Provide the [X, Y] coordinate of the cell's center where the given text is located.  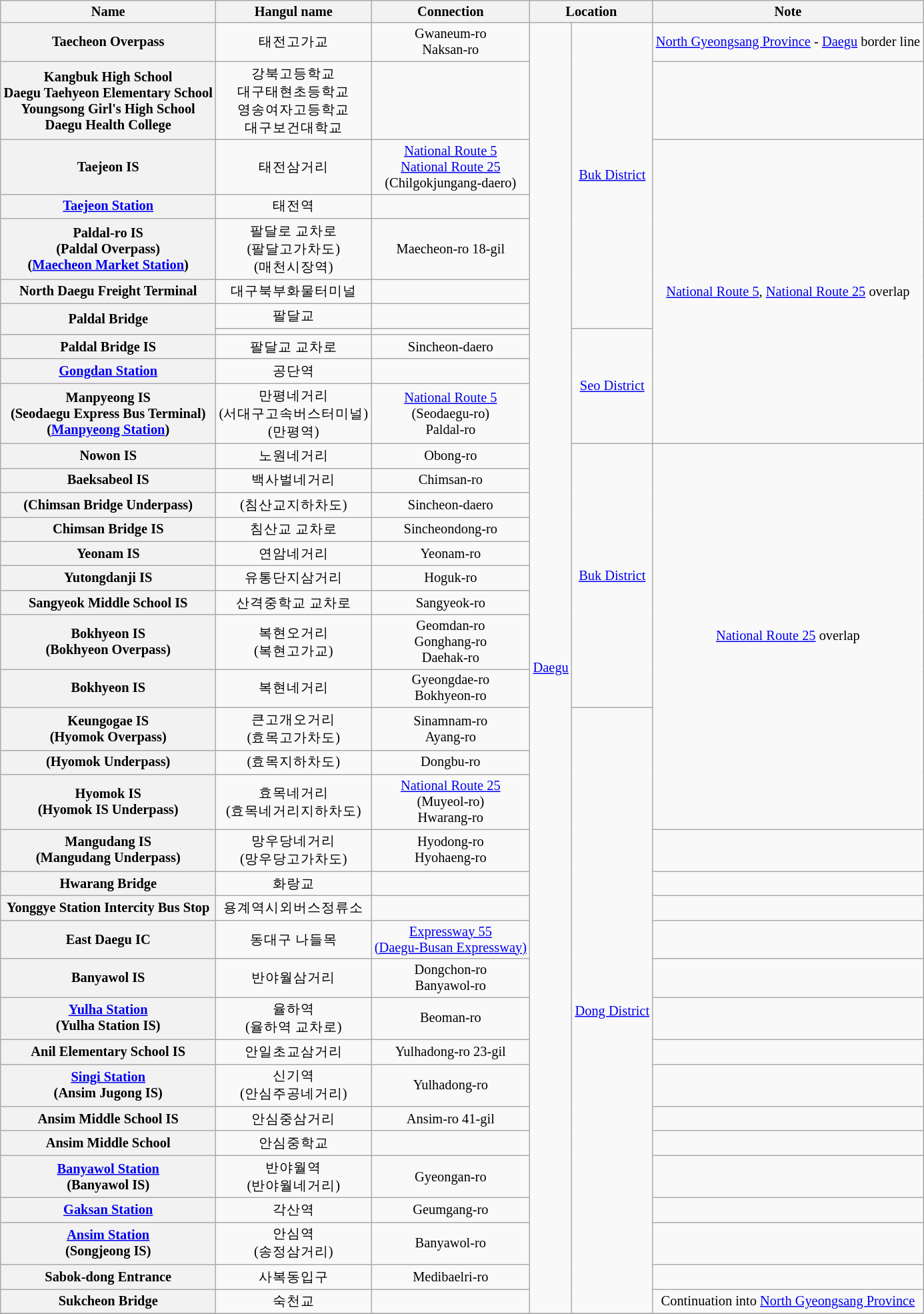
연암네거리 [293, 553]
산격중학교 교차로 [293, 603]
Sukcheon Bridge [108, 1301]
동대구 나들목 [293, 939]
대구북부화물터미널 [293, 291]
Beoman-ro [451, 1018]
Sangyeok-ro [451, 603]
Gyeongdae-roBokhyeon-ro [451, 688]
태전고가교 [293, 42]
Yonggye Station Intercity Bus Stop [108, 908]
East Daegu IC [108, 939]
Dongchon-roBanyawol-ro [451, 978]
National Route 25 overlap [788, 636]
Sinamnam-roAyang-ro [451, 729]
공단역 [293, 371]
Gaksan Station [108, 1209]
태전삼거리 [293, 167]
Yeonam IS [108, 553]
율하역(율하역 교차로) [293, 1018]
안심중학교 [293, 1143]
Ansim Middle School [108, 1143]
Hoguk-ro [451, 577]
Obong-ro [451, 456]
Dongbu-ro [451, 763]
효목네거리(효목네거리지하차도) [293, 801]
각산역 [293, 1209]
용계역시외버스정류소 [293, 908]
반야월역(반야월네거리) [293, 1177]
Bokhyeon IS(Bokhyeon Overpass) [108, 642]
화랑교 [293, 884]
Yulhadong-ro 23-gil [451, 1052]
Name [108, 11]
신기역(안심주공네거리) [293, 1085]
복현오거리(복현고가교) [293, 642]
Keungogae IS(Hyomok Overpass) [108, 729]
노원네거리 [293, 456]
(Hyomok Underpass) [108, 763]
Yulha Station(Yulha Station IS) [108, 1018]
Yutongdanji IS [108, 577]
(Chimsan Bridge Underpass) [108, 505]
Yeonam-ro [451, 553]
망우당네거리(망우당고가차도) [293, 850]
Connection [451, 11]
Gwaneum-roNaksan-ro [451, 42]
Paldal Bridge [108, 319]
Hangul name [293, 11]
North Daegu Freight Terminal [108, 291]
Kangbuk High SchoolDaegu Taehyeon Elementary SchoolYoungsong Girl's High SchoolDaegu Health College [108, 101]
National Route 5National Route 25(Chilgokjungang-daero) [451, 167]
사복동입구 [293, 1277]
반야월삼거리 [293, 978]
태전역 [293, 207]
Seo District [612, 386]
(침산교지하차도) [293, 505]
Hyomok IS(Hyomok IS Underpass) [108, 801]
팔달로 교차로(팔달고가차도)(매천시장역) [293, 249]
복현네거리 [293, 688]
Location [591, 11]
Chimsan-ro [451, 480]
팔달교 [293, 316]
Anil Elementary School IS [108, 1052]
Note [788, 11]
안심중삼거리 [293, 1119]
팔달교 교차로 [293, 347]
Continuation into North Gyeongsang Province [788, 1301]
Banyawol Station(Banyawol IS) [108, 1177]
Dong District [612, 1011]
안심역(송정삼거리) [293, 1243]
Geomdan-roGonghang-roDaehak-ro [451, 642]
Taejeon IS [108, 167]
Daegu [551, 668]
Hwarang Bridge [108, 884]
Ansim Station(Songjeong IS) [108, 1243]
Sabok-dong Entrance [108, 1277]
백사벌네거리 [293, 480]
Sangyeok Middle School IS [108, 603]
Bokhyeon IS [108, 688]
Ansim-ro 41-gil [451, 1119]
Medibaelri-ro [451, 1277]
National Route 5, National Route 25 overlap [788, 291]
만평네거리(서대구고속버스터미널)(만평역) [293, 413]
North Gyeongsang Province - Daegu border line [788, 42]
Banyawol-ro [451, 1243]
Hyodong-roHyohaeng-ro [451, 850]
Expressway 55(Daegu-Busan Expressway) [451, 939]
Manpyeong IS(Seodaegu Express Bus Terminal)(Manpyeong Station) [108, 413]
Ansim Middle School IS [108, 1119]
유통단지삼거리 [293, 577]
안일초교삼거리 [293, 1052]
Chimsan Bridge IS [108, 529]
Yulhadong-ro [451, 1085]
National Route 5(Seodaegu-ro)Paldal-ro [451, 413]
Singi Station(Ansim Jugong IS) [108, 1085]
(효목지하차도) [293, 763]
큰고개오거리(효목고가차도) [293, 729]
National Route 25(Muyeol-ro)Hwarang-ro [451, 801]
Paldal-ro IS(Paldal Overpass)(Maecheon Market Station) [108, 249]
Sincheondong-ro [451, 529]
Taecheon Overpass [108, 42]
Geumgang-ro [451, 1209]
Maecheon-ro 18-gil [451, 249]
강북고등학교대구태현초등학교영송여자고등학교대구보건대학교 [293, 101]
Paldal Bridge IS [108, 347]
Banyawol IS [108, 978]
Gongdan Station [108, 371]
Taejeon Station [108, 207]
Gyeongan-ro [451, 1177]
Mangudang IS(Mangudang Underpass) [108, 850]
Baeksabeol IS [108, 480]
Nowon IS [108, 456]
숙천교 [293, 1301]
침산교 교차로 [293, 529]
